Identify which cell holds the provided text, then report its (X, Y) central coordinate. 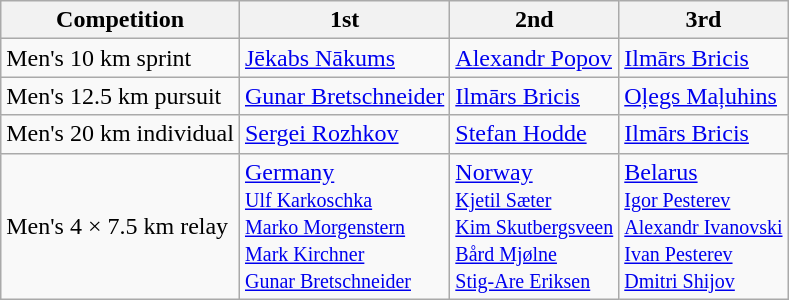
1st (344, 20)
GermanyUlf KarkoschkaMarko MorgensternMark KirchnerGunar Bretschneider (344, 226)
Jēkabs Nākums (344, 58)
Alexandr Popov (534, 58)
3rd (704, 20)
NorwayKjetil SæterKim SkutbergsveenBård MjølneStig-Are Eriksen (534, 226)
Men's 10 km sprint (120, 58)
BelarusIgor PesterevAlexandr IvanovskiIvan PesterevDmitri Shijov (704, 226)
Sergei Rozhkov (344, 134)
Men's 12.5 km pursuit (120, 96)
Oļegs Maļuhins (704, 96)
2nd (534, 20)
Competition (120, 20)
Gunar Bretschneider (344, 96)
Stefan Hodde (534, 134)
Men's 4 × 7.5 km relay (120, 226)
Men's 20 km individual (120, 134)
